For the text-containing cell, return its midpoint in (x, y) coordinate format. 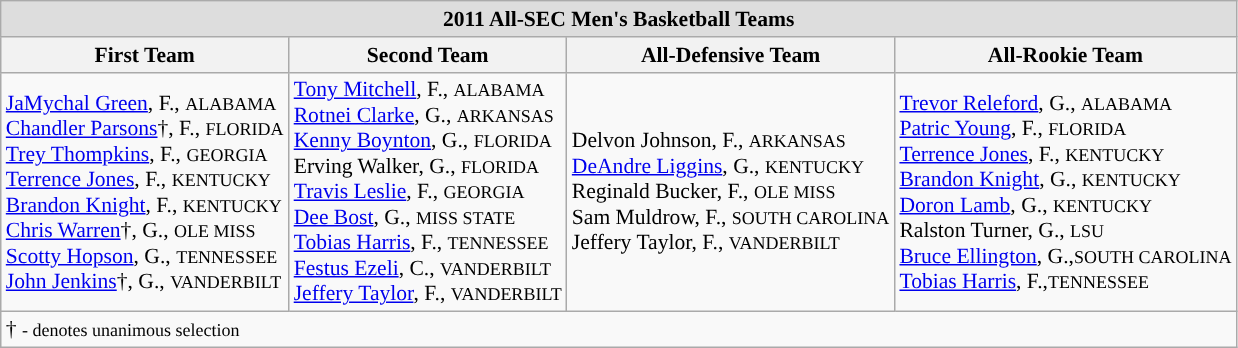
† - denotes unanimous selection (619, 330)
All-Rookie Team (1065, 55)
2011 All-SEC Men's Basketball Teams (619, 19)
First Team (145, 55)
Second Team (428, 55)
All-Defensive Team (731, 55)
Delvon Johnson, F., ARKANSASDeAndre Liggins, G., KENTUCKYReginald Bucker, F., OLE MISSSam Muldrow, F., SOUTH CAROLINAJeffery Taylor, F., VANDERBILT (731, 192)
